Capture the cell that displays the provided text and extract its [x, y] central coordinate. 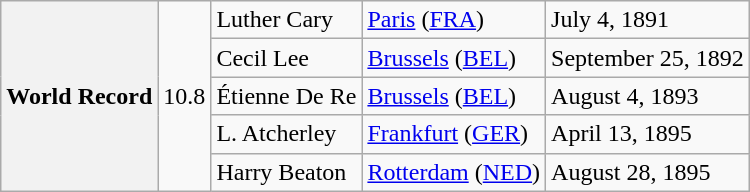
Rotterdam (NED) [454, 172]
Harry Beaton [286, 172]
August 28, 1895 [648, 172]
10.8 [184, 96]
September 25, 1892 [648, 58]
July 4, 1891 [648, 20]
Cecil Lee [286, 58]
Étienne De Re [286, 96]
April 13, 1895 [648, 134]
Frankfurt (GER) [454, 134]
World Record [80, 96]
Paris (FRA) [454, 20]
L. Atcherley [286, 134]
Luther Cary [286, 20]
August 4, 1893 [648, 96]
